Pinpoint the cell where the given text exists, returning its (X, Y) midpoint coordinate. 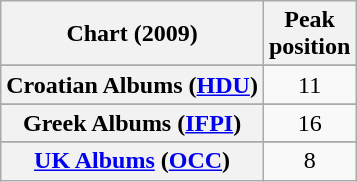
11 (309, 85)
8 (309, 161)
Greek Albums (IFPI) (132, 123)
Chart (2009) (132, 34)
Croatian Albums (HDU) (132, 85)
Peakposition (309, 34)
UK Albums (OCC) (132, 161)
16 (309, 123)
